Scan for the cell matching the given text and deliver its (X, Y) coordinate at center. 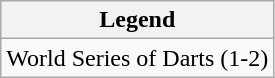
World Series of Darts (1-2) (138, 58)
Legend (138, 20)
